Locate the cell with the specified text and output its (X, Y) center coordinate. 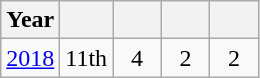
2018 (30, 58)
11th (86, 58)
4 (138, 58)
Year (30, 20)
